Scan for the cell matching the given text and deliver its [X, Y] coordinate at center. 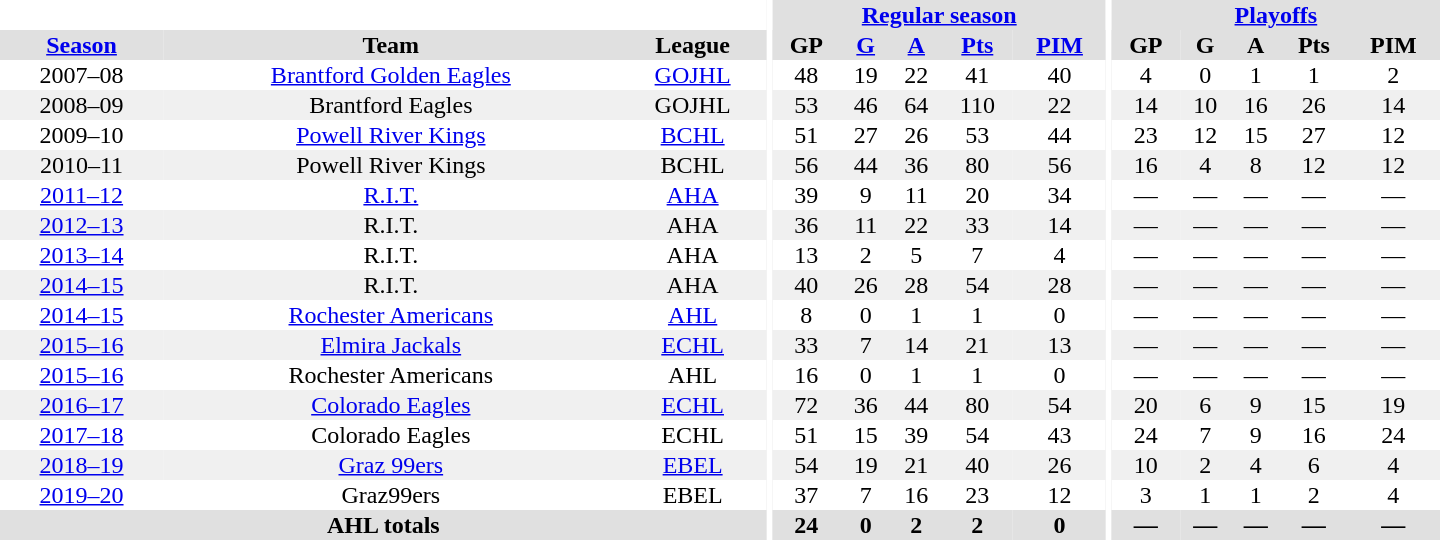
2018–19 [82, 465]
41 [978, 75]
Graz99ers [390, 495]
46 [866, 105]
Elmira Jackals [390, 345]
2008–09 [82, 105]
2019–20 [82, 495]
2009–10 [82, 135]
Regular season [939, 15]
34 [1060, 195]
Brantford Eagles [390, 105]
64 [916, 105]
Playoffs [1276, 15]
43 [1060, 435]
Team [390, 45]
2010–11 [82, 165]
2013–14 [82, 255]
72 [806, 405]
2007–08 [82, 75]
37 [806, 495]
2012–13 [82, 225]
5 [916, 255]
Graz 99ers [390, 465]
3 [1146, 495]
Season [82, 45]
2016–17 [82, 405]
AHL totals [384, 525]
League [693, 45]
48 [806, 75]
Brantford Golden Eagles [390, 75]
2011–12 [82, 195]
110 [978, 105]
2017–18 [82, 435]
